Extract the [X, Y] coordinate from the center of the cell holding the provided text.  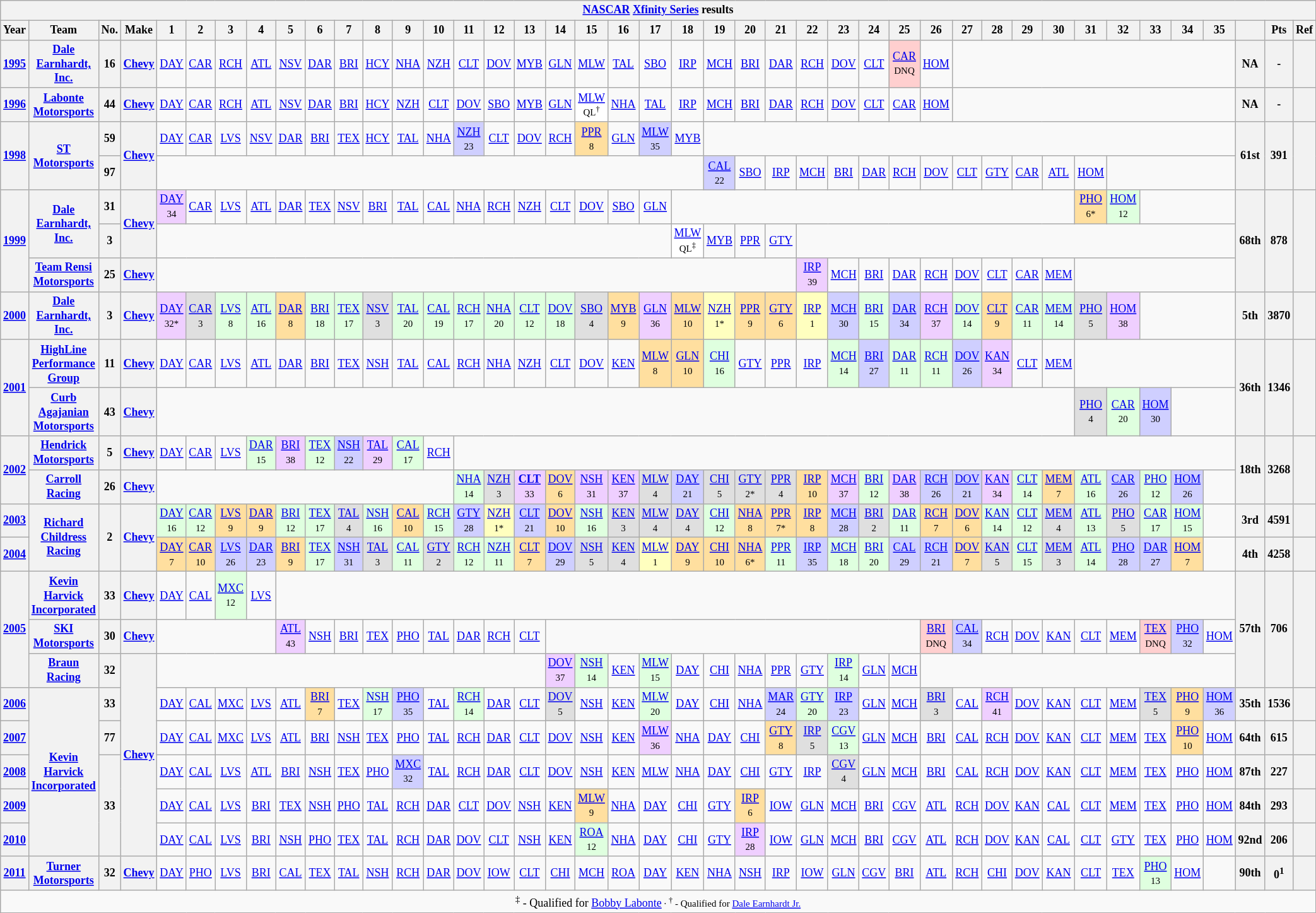
CGV4 [843, 772]
35th [1250, 704]
GTY20 [813, 704]
DAY16 [172, 521]
CAR11 [1027, 315]
BRI7 [320, 704]
CAL22 [720, 173]
CAL11 [408, 555]
HOM30 [1156, 412]
MLW9 [592, 806]
DAY9 [688, 555]
RCH15 [439, 521]
Braun Racing [63, 670]
10 [439, 30]
3870 [1279, 315]
CHI12 [720, 521]
IRP8 [813, 521]
BRI38 [290, 453]
1536 [1279, 704]
1 [172, 30]
20 [750, 30]
KAN5 [997, 555]
RCH37 [936, 315]
CAR20 [1123, 412]
MLW20 [655, 704]
BRIDNQ [936, 637]
Carroll Racing [63, 486]
HOM38 [1123, 315]
Team [63, 30]
DAR34 [905, 315]
ST Motorsports [63, 155]
HOM15 [1187, 521]
LVS8 [231, 315]
IRP10 [813, 486]
DOV37 [560, 670]
01 [1279, 873]
MLW8 [655, 363]
4591 [1279, 521]
MLWQL† [592, 105]
MLW36 [655, 738]
CAR10 [201, 555]
MEM4 [1059, 521]
RCH7 [936, 521]
BRI27 [874, 363]
1996 [15, 105]
CLT14 [1027, 486]
3rd [1250, 521]
CAL29 [905, 555]
SBO4 [592, 315]
ROA [623, 873]
MCH28 [843, 521]
IRP35 [813, 555]
206 [1279, 840]
NZH11 [499, 555]
DOV5 [560, 704]
CAR26 [1123, 486]
KEN4 [623, 555]
59 [110, 139]
MEM7 [1059, 486]
DAY7 [172, 555]
GLN36 [655, 315]
1998 [15, 155]
CAL34 [967, 637]
Year [15, 30]
MYB9 [623, 315]
NSH22 [348, 453]
PHO12 [1156, 486]
IRP6 [750, 806]
15 [592, 30]
36th [1250, 387]
68th [1250, 241]
GTY6 [781, 315]
KEN3 [623, 521]
CAR3 [201, 315]
8 [377, 30]
NSH17 [377, 704]
RCH17 [469, 315]
PHO10 [1187, 738]
ATL14 [1091, 555]
DAR23 [261, 555]
BRI2 [874, 521]
61st [1250, 155]
TEX12 [320, 453]
DOV7 [967, 555]
2010 [15, 840]
2005 [15, 629]
PHO4 [1091, 412]
TAL29 [377, 453]
CAR12 [201, 521]
HOM26 [1187, 486]
RCH41 [997, 704]
GTY8 [781, 738]
GTY2 [439, 555]
9 [408, 30]
KAN14 [997, 521]
NSV3 [377, 315]
44 [110, 105]
DAR9 [261, 521]
NZH3 [499, 486]
Richard Childress Racing [63, 538]
Pts [1279, 30]
CLT15 [1027, 555]
DOV26 [967, 363]
HOM36 [1220, 704]
MCH30 [843, 315]
MXC12 [231, 595]
BRI18 [320, 315]
RCH12 [469, 555]
NSH5 [592, 555]
MLW15 [655, 670]
DAR15 [261, 453]
4258 [1279, 555]
MLWQL‡ [688, 240]
706 [1279, 629]
43 [110, 412]
2002 [15, 469]
77 [110, 738]
NZH23 [469, 139]
2000 [15, 315]
TAL4 [348, 521]
CHI10 [720, 555]
12 [499, 30]
PPR7* [781, 521]
ROA12 [592, 840]
DAY21 [688, 486]
391 [1279, 155]
BRI3 [936, 704]
IRP14 [843, 670]
24 [874, 30]
PPR4 [781, 486]
4 [261, 30]
2011 [15, 873]
227 [1279, 772]
MCH18 [843, 555]
ATL43 [290, 637]
Turner Motorsports [63, 873]
4th [1250, 555]
GTY28 [469, 521]
CHI16 [720, 363]
29 [1027, 30]
84th [1250, 806]
22 [813, 30]
CLT9 [997, 315]
MCH37 [843, 486]
NSH14 [592, 670]
27 [967, 30]
DOV14 [967, 315]
DAR38 [905, 486]
2004 [15, 555]
CAL19 [439, 315]
IRP23 [843, 704]
GLN10 [688, 363]
35 [1220, 30]
MAR24 [781, 704]
GTY2* [750, 486]
NHA20 [499, 315]
615 [1279, 738]
1999 [15, 241]
DAR8 [290, 315]
No. [110, 30]
BRI20 [874, 555]
87th [1250, 772]
Ref [1305, 30]
2008 [15, 772]
Team Rensi Motorsports [63, 275]
PHO32 [1187, 637]
MLW10 [688, 315]
21 [781, 30]
HOM7 [1187, 555]
28 [997, 30]
KEN37 [623, 486]
13 [530, 30]
2009 [15, 806]
CAL10 [408, 521]
BRI15 [874, 315]
PPR11 [781, 555]
19 [720, 30]
3268 [1279, 469]
HighLine Performance Group [63, 363]
64th [1250, 738]
DOV10 [560, 521]
TEXDNQ [1156, 637]
14 [560, 30]
18 [688, 30]
CLT21 [530, 521]
2007 [15, 738]
MXC32 [408, 772]
SKI Motorsports [63, 637]
CARDNQ [905, 64]
IRP5 [813, 738]
CLT33 [530, 486]
MEM14 [1059, 315]
Hendrick Motorsports [63, 453]
PHO35 [408, 704]
TAL3 [377, 555]
CAR17 [1156, 521]
1995 [15, 64]
17 [655, 30]
DAY4 [688, 521]
57th [1250, 629]
PHO13 [1156, 873]
DAY32* [172, 315]
NHA8 [750, 521]
NASCAR Xfinity Series results [659, 10]
IRP1 [813, 315]
DAR27 [1156, 555]
5th [1250, 315]
PPR8 [592, 139]
IRP28 [750, 840]
878 [1279, 241]
2006 [15, 704]
RCH26 [936, 486]
23 [843, 30]
DOV21 [967, 486]
PHO6* [1091, 207]
Labonte Motorsports [63, 105]
34 [1187, 30]
IRP39 [813, 275]
HOM12 [1123, 207]
1346 [1279, 387]
ATL13 [1091, 521]
LVS9 [231, 521]
CAL17 [408, 453]
293 [1279, 806]
DOV29 [560, 555]
Curb Agajanian Motorsports [63, 412]
TAL20 [408, 315]
7 [348, 30]
MLW35 [655, 139]
PHO9 [1187, 704]
MEM3 [1059, 555]
RCH21 [936, 555]
LVS26 [231, 555]
92nd [1250, 840]
TEX5 [1156, 704]
RCH14 [469, 704]
CGV13 [843, 738]
PHO28 [1123, 555]
NHA6* [750, 555]
NHA14 [469, 486]
18th [1250, 469]
‡ - Qualified for Bobby Labonte · † - Qualified for Dale Earnhardt Jr. [659, 902]
Make [139, 30]
CHI5 [720, 486]
MLW1 [655, 555]
6 [320, 30]
90th [1250, 873]
PPR9 [750, 315]
BRI9 [290, 555]
97 [110, 173]
DOV18 [560, 315]
2003 [15, 521]
DAY34 [172, 207]
CLT7 [530, 555]
MCH14 [843, 363]
2001 [15, 387]
RCH11 [936, 363]
